Determine the (X, Y) coordinate at the center of the cell enclosing the given text.  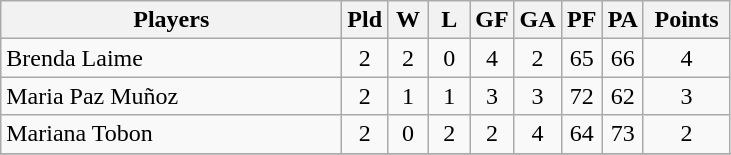
Players (172, 20)
PA (622, 20)
73 (622, 134)
Points (686, 20)
65 (582, 58)
66 (622, 58)
PF (582, 20)
64 (582, 134)
GA (538, 20)
GF (492, 20)
Pld (365, 20)
Mariana Tobon (172, 134)
62 (622, 96)
L (450, 20)
W (408, 20)
72 (582, 96)
Maria Paz Muñoz (172, 96)
Brenda Laime (172, 58)
